Return the [x, y] coordinate for the center point of the cell that contains the specified text.  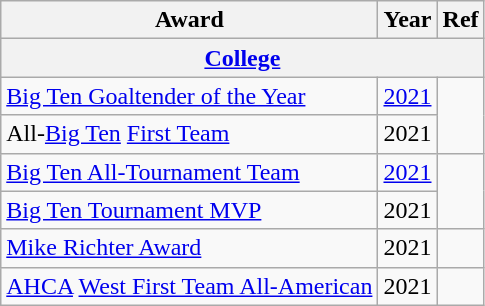
Ref [460, 20]
Year [408, 20]
All-Big Ten First Team [190, 134]
Big Ten Goaltender of the Year [190, 96]
Award [190, 20]
College [242, 58]
Mike Richter Award [190, 248]
Big Ten Tournament MVP [190, 210]
AHCA West First Team All-American [190, 286]
Big Ten All-Tournament Team [190, 172]
